Return (x, y) of the center of cell containing provided text 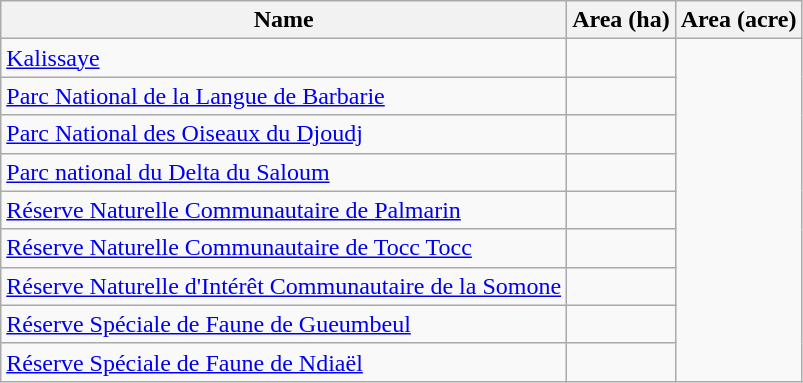
Réserve Naturelle d'Intérêt Communautaire de la Somone (284, 286)
Réserve Naturelle Communautaire de Palmarin (284, 210)
Parc National de la Langue de Barbarie (284, 96)
Area (ha) (622, 20)
Réserve Naturelle Communautaire de Tocc Tocc (284, 248)
Réserve Spéciale de Faune de Ndiaël (284, 362)
Parc National des Oiseaux du Djoudj (284, 134)
Name (284, 20)
Area (acre) (738, 20)
Kalissaye (284, 58)
Réserve Spéciale de Faune de Gueumbeul (284, 324)
Parc national du Delta du Saloum (284, 172)
